Capture the cell that displays the provided text and extract its [X, Y] central coordinate. 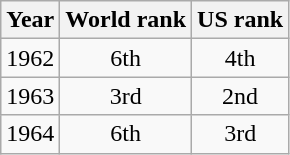
1962 [30, 58]
Year [30, 20]
World rank [126, 20]
US rank [240, 20]
4th [240, 58]
1964 [30, 134]
1963 [30, 96]
2nd [240, 96]
